Scan for the cell matching the given text and deliver its (x, y) coordinate at center. 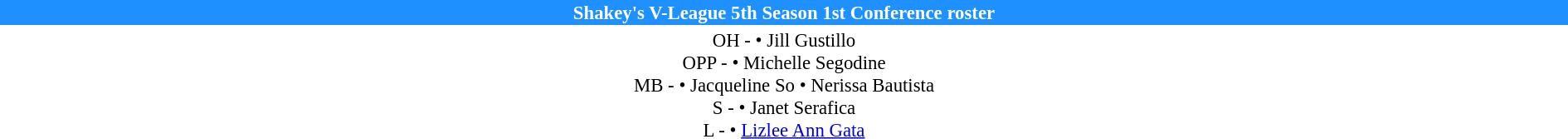
Shakey's V-League 5th Season 1st Conference roster (784, 12)
